Return the [x, y] coordinate for the center point of the cell that contains the specified text.  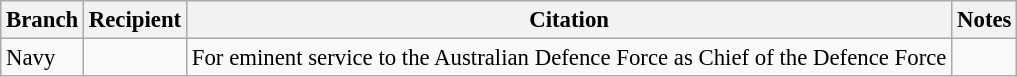
Navy [42, 58]
Notes [984, 20]
For eminent service to the Australian Defence Force as Chief of the Defence Force [568, 58]
Branch [42, 20]
Citation [568, 20]
Recipient [136, 20]
